Capture the cell that displays the provided text and extract its (X, Y) central coordinate. 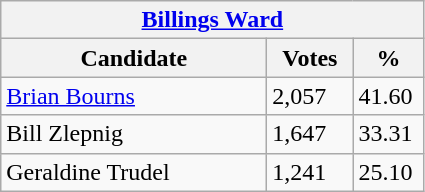
41.60 (388, 96)
2,057 (310, 96)
1,241 (310, 172)
25.10 (388, 172)
Billings Ward (212, 20)
1,647 (310, 134)
Brian Bourns (134, 96)
33.31 (388, 134)
Votes (310, 58)
Bill Zlepnig (134, 134)
% (388, 58)
Candidate (134, 58)
Geraldine Trudel (134, 172)
